Return the [X, Y] coordinate for the center point of the cell that contains the specified text.  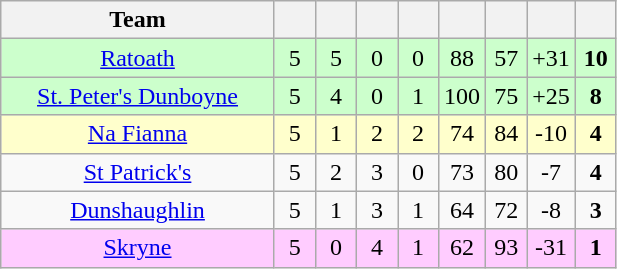
57 [506, 58]
Dunshaughlin [138, 210]
10 [596, 58]
-31 [552, 248]
Ratoath [138, 58]
62 [462, 248]
8 [596, 96]
-7 [552, 172]
72 [506, 210]
88 [462, 58]
+25 [552, 96]
Skryne [138, 248]
100 [462, 96]
St Patrick's [138, 172]
93 [506, 248]
80 [506, 172]
75 [506, 96]
+31 [552, 58]
-10 [552, 134]
73 [462, 172]
Team [138, 20]
-8 [552, 210]
84 [506, 134]
Na Fianna [138, 134]
64 [462, 210]
74 [462, 134]
St. Peter's Dunboyne [138, 96]
